For the text-containing cell, return its midpoint in (X, Y) coordinate format. 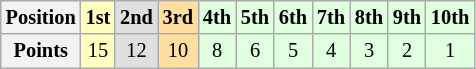
7th (331, 17)
8 (217, 51)
10 (178, 51)
1st (98, 17)
1 (450, 51)
3 (369, 51)
2 (407, 51)
9th (407, 17)
6 (255, 51)
3rd (178, 17)
Points (41, 51)
5 (293, 51)
Position (41, 17)
5th (255, 17)
4 (331, 51)
10th (450, 17)
4th (217, 17)
12 (136, 51)
8th (369, 17)
2nd (136, 17)
15 (98, 51)
6th (293, 17)
